Locate the cell with the specified text and output its [X, Y] center coordinate. 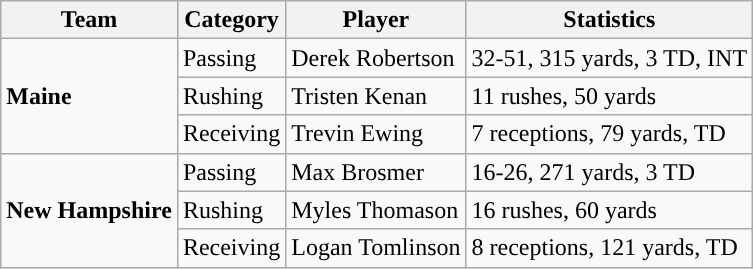
16-26, 271 yards, 3 TD [610, 172]
Max Brosmer [376, 172]
Myles Thomason [376, 210]
Derek Robertson [376, 58]
Maine [90, 96]
New Hampshire [90, 210]
Tristen Kenan [376, 96]
8 receptions, 121 yards, TD [610, 248]
11 rushes, 50 yards [610, 96]
Logan Tomlinson [376, 248]
Player [376, 20]
Team [90, 20]
Statistics [610, 20]
16 rushes, 60 yards [610, 210]
32-51, 315 yards, 3 TD, INT [610, 58]
Trevin Ewing [376, 134]
Category [231, 20]
7 receptions, 79 yards, TD [610, 134]
